Scan for the cell matching the given text and deliver its [x, y] coordinate at center. 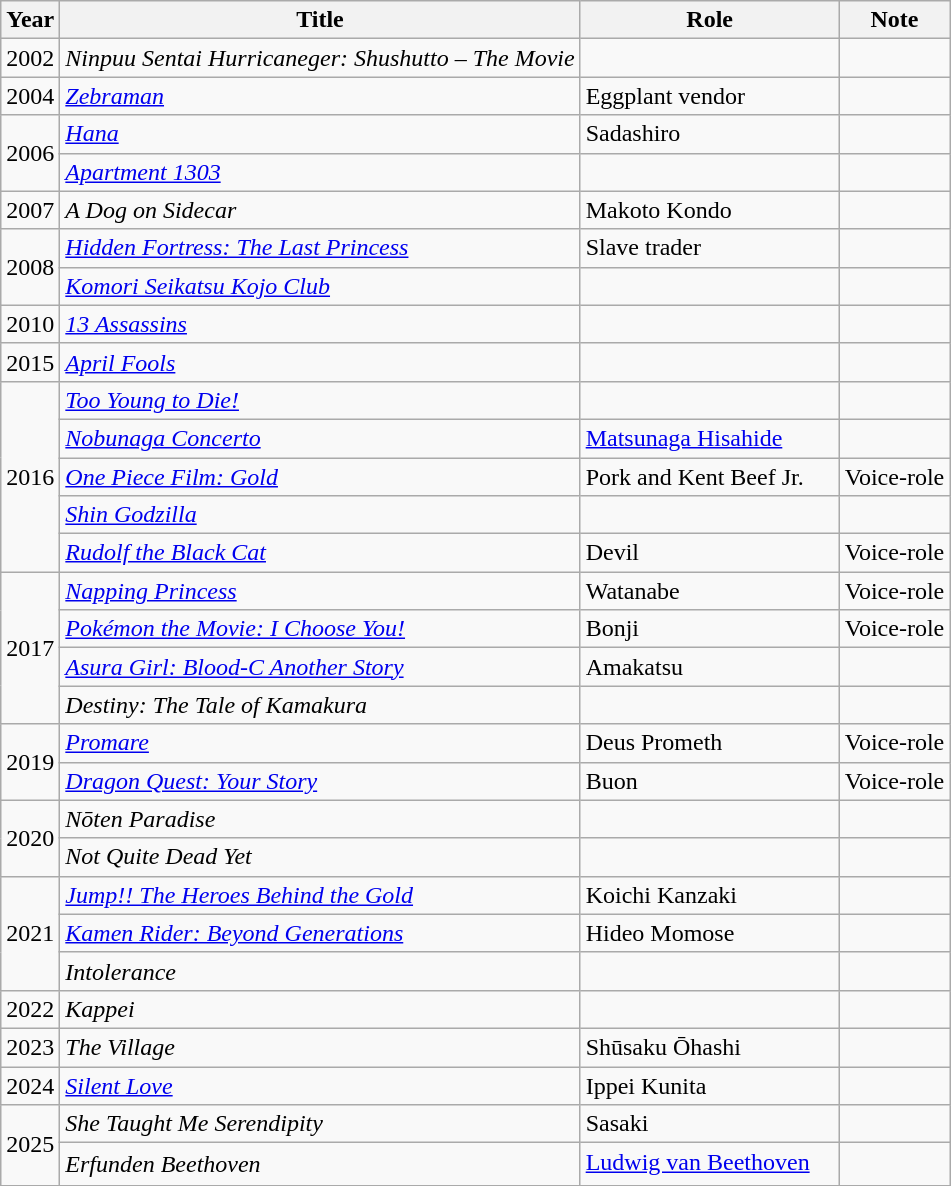
Sasaki [710, 1124]
Hidden Fortress: The Last Princess [320, 248]
Not Quite Dead Yet [320, 857]
One Piece Film: Gold [320, 477]
Sadashiro [710, 134]
Too Young to Die! [320, 400]
Jump!! The Heroes Behind the Gold [320, 895]
Matsunaga Hisahide [710, 438]
Dragon Quest: Your Story [320, 781]
Slave trader [710, 248]
She Taught Me Serendipity [320, 1124]
Nobunaga Concerto [320, 438]
2008 [30, 267]
2007 [30, 210]
Note [894, 20]
Zebraman [320, 96]
Bonji [710, 629]
13 Assassins [320, 324]
Kappei [320, 1009]
Apartment 1303 [320, 172]
Ippei Kunita [710, 1085]
Koichi Kanzaki [710, 895]
Shūsaku Ōhashi [710, 1047]
2022 [30, 1009]
Kamen Rider: Beyond Generations [320, 933]
Pork and Kent Beef Jr. [710, 477]
2023 [30, 1047]
Devil [710, 553]
2021 [30, 933]
Rudolf the Black Cat [320, 553]
Destiny: The Tale of Kamakura [320, 705]
2019 [30, 762]
Promare [320, 743]
Komori Seikatsu Kojo Club [320, 286]
Ludwig van Beethoven [710, 1164]
2004 [30, 96]
Ninpuu Sentai Hurricaneger: Shushutto – The Movie [320, 58]
Eggplant vendor [710, 96]
April Fools [320, 362]
Pokémon the Movie: I Choose You! [320, 629]
A Dog on Sidecar [320, 210]
Buon [710, 781]
2016 [30, 476]
Asura Girl: Blood-C Another Story [320, 667]
Title [320, 20]
Year [30, 20]
2015 [30, 362]
Deus Prometh [710, 743]
2017 [30, 648]
2010 [30, 324]
The Village [320, 1047]
2006 [30, 153]
2025 [30, 1146]
Silent Love [320, 1085]
Amakatsu [710, 667]
Shin Godzilla [320, 515]
Napping Princess [320, 591]
2020 [30, 838]
Makoto Kondo [710, 210]
Role [710, 20]
Hideo Momose [710, 933]
2002 [30, 58]
Erfunden Beethoven [320, 1164]
2024 [30, 1085]
Nōten Paradise [320, 819]
Intolerance [320, 971]
Hana [320, 134]
Watanabe [710, 591]
